Capture the cell that displays the provided text and extract its (X, Y) central coordinate. 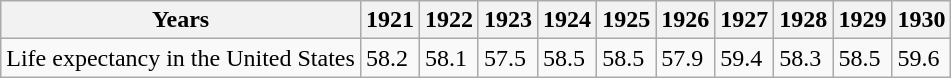
1922 (448, 20)
1921 (390, 20)
58.1 (448, 58)
1927 (744, 20)
1925 (626, 20)
1930 (922, 20)
1923 (508, 20)
1924 (568, 20)
Years (181, 20)
59.6 (922, 58)
57.9 (686, 58)
1926 (686, 20)
1928 (804, 20)
Life expectancy in the United States (181, 58)
59.4 (744, 58)
1929 (862, 20)
58.2 (390, 58)
58.3 (804, 58)
57.5 (508, 58)
